Find where the given text appears and provide that cell's center as (x, y) coordinate. 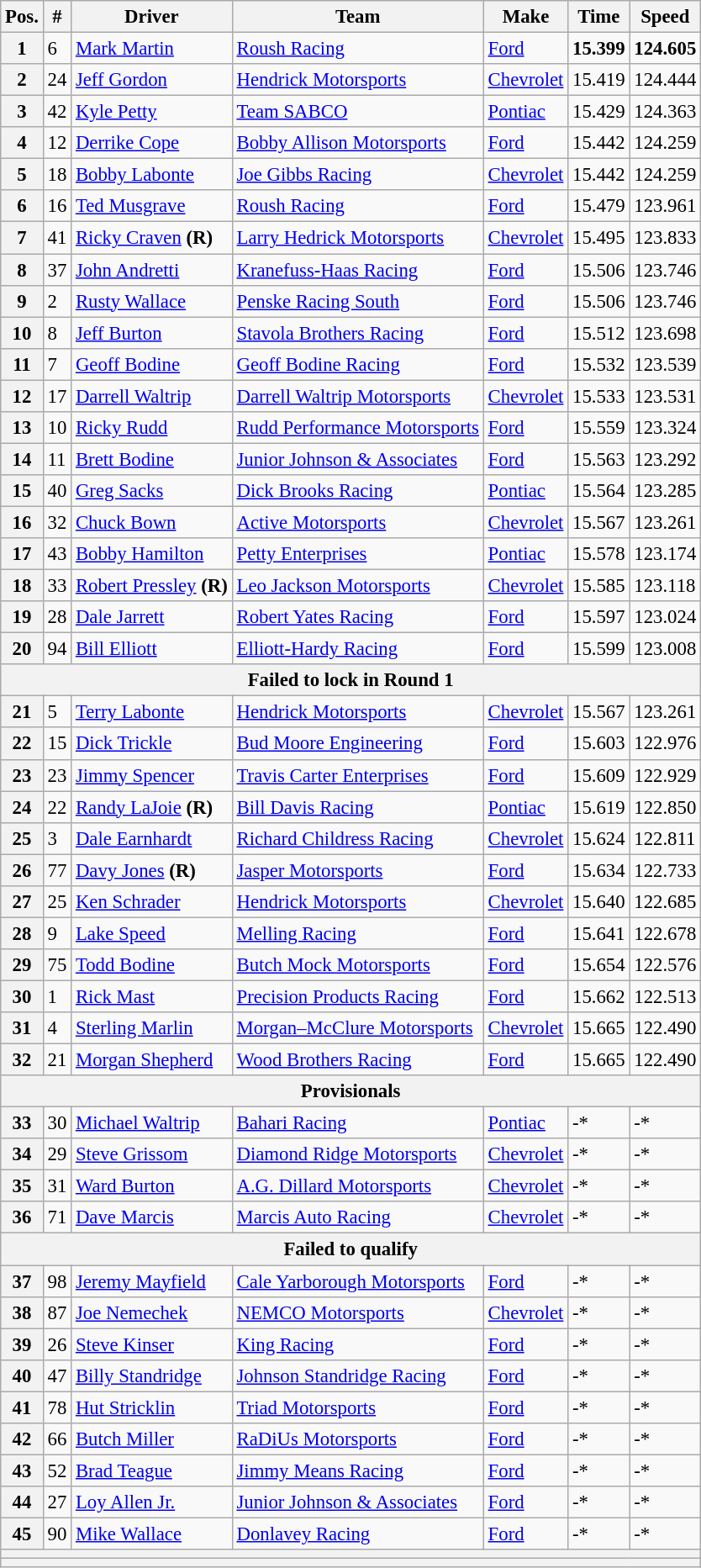
Butch Miller (152, 1439)
Team (358, 17)
Dick Brooks Racing (358, 491)
Hut Stricklin (152, 1407)
75 (57, 965)
34 (22, 1154)
Richard Childress Racing (358, 838)
Larry Hedrick Motorsports (358, 238)
Dale Earnhardt (152, 838)
Diamond Ridge Motorsports (358, 1154)
71 (57, 1218)
Butch Mock Motorsports (358, 965)
15.429 (598, 112)
Bobby Labonte (152, 175)
Joe Nemechek (152, 1312)
Melling Racing (358, 933)
15.578 (598, 554)
Jeff Gordon (152, 80)
122.685 (666, 902)
Ward Burton (152, 1186)
15.634 (598, 870)
Bobby Allison Motorsports (358, 143)
Todd Bodine (152, 965)
Cale Yarborough Motorsports (358, 1281)
Rusty Wallace (152, 301)
98 (57, 1281)
Bill Davis Racing (358, 807)
Davy Jones (R) (152, 870)
Ricky Rudd (152, 428)
15.585 (598, 586)
94 (57, 649)
Geoff Bodine (152, 364)
15.564 (598, 491)
# (57, 17)
Donlavey Racing (358, 1534)
123.531 (666, 396)
Robert Yates Racing (358, 617)
47 (57, 1375)
Driver (152, 17)
123.324 (666, 428)
Kranefuss-Haas Racing (358, 270)
Bahari Racing (358, 1123)
Loy Allen Jr. (152, 1502)
15.563 (598, 459)
15.533 (598, 396)
Geoff Bodine Racing (358, 364)
Mark Martin (152, 49)
Derrike Cope (152, 143)
122.576 (666, 965)
13 (22, 428)
Jimmy Means Racing (358, 1470)
NEMCO Motorsports (358, 1312)
Darrell Waltrip (152, 396)
Pos. (22, 17)
15.597 (598, 617)
Kyle Petty (152, 112)
Johnson Standridge Racing (358, 1375)
Elliott-Hardy Racing (358, 649)
122.929 (666, 775)
Dave Marcis (152, 1218)
14 (22, 459)
A.G. Dillard Motorsports (358, 1186)
Ricky Craven (R) (152, 238)
66 (57, 1439)
123.961 (666, 206)
Sterling Marlin (152, 1028)
Steve Kinser (152, 1344)
124.363 (666, 112)
Bud Moore Engineering (358, 744)
Morgan–McClure Motorsports (358, 1028)
Failed to qualify (351, 1249)
15.641 (598, 933)
123.292 (666, 459)
77 (57, 870)
Precision Products Racing (358, 996)
15.479 (598, 206)
38 (22, 1312)
Chuck Bown (152, 522)
Stavola Brothers Racing (358, 333)
Jeff Burton (152, 333)
John Andretti (152, 270)
15.419 (598, 80)
39 (22, 1344)
Team SABCO (358, 112)
15.399 (598, 49)
Billy Standridge (152, 1375)
Joe Gibbs Racing (358, 175)
Petty Enterprises (358, 554)
Jimmy Spencer (152, 775)
Dick Trickle (152, 744)
122.513 (666, 996)
15.599 (598, 649)
124.444 (666, 80)
36 (22, 1218)
Travis Carter Enterprises (358, 775)
19 (22, 617)
Steve Grissom (152, 1154)
Ted Musgrave (152, 206)
Jeremy Mayfield (152, 1281)
Michael Waltrip (152, 1123)
15.495 (598, 238)
20 (22, 649)
Greg Sacks (152, 491)
Speed (666, 17)
123.285 (666, 491)
Active Motorsports (358, 522)
Lake Speed (152, 933)
Brad Teague (152, 1470)
Mike Wallace (152, 1534)
123.833 (666, 238)
Time (598, 17)
Provisionals (351, 1091)
44 (22, 1502)
Robert Pressley (R) (152, 586)
123.539 (666, 364)
15.559 (598, 428)
Wood Brothers Racing (358, 1060)
Bill Elliott (152, 649)
123.174 (666, 554)
15.603 (598, 744)
122.811 (666, 838)
Leo Jackson Motorsports (358, 586)
15.662 (598, 996)
Marcis Auto Racing (358, 1218)
Ken Schrader (152, 902)
123.698 (666, 333)
Failed to lock in Round 1 (351, 680)
Make (525, 17)
Rick Mast (152, 996)
45 (22, 1534)
122.976 (666, 744)
15.654 (598, 965)
Dale Jarrett (152, 617)
15.624 (598, 838)
122.733 (666, 870)
123.008 (666, 649)
122.678 (666, 933)
87 (57, 1312)
124.605 (666, 49)
Rudd Performance Motorsports (358, 428)
Randy LaJoie (R) (152, 807)
35 (22, 1186)
15.640 (598, 902)
122.850 (666, 807)
78 (57, 1407)
15.532 (598, 364)
52 (57, 1470)
15.512 (598, 333)
90 (57, 1534)
RaDiUs Motorsports (358, 1439)
Triad Motorsports (358, 1407)
123.118 (666, 586)
Jasper Motorsports (358, 870)
King Racing (358, 1344)
Penske Racing South (358, 301)
15.619 (598, 807)
Darrell Waltrip Motorsports (358, 396)
Terry Labonte (152, 712)
Bobby Hamilton (152, 554)
123.024 (666, 617)
Brett Bodine (152, 459)
15.609 (598, 775)
Morgan Shepherd (152, 1060)
